Return [x, y] of the center of cell containing provided text 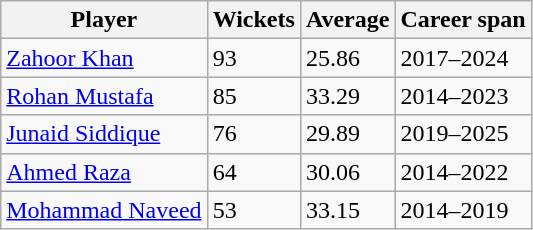
Ahmed Raza [104, 172]
2017–2024 [463, 58]
Career span [463, 20]
Rohan Mustafa [104, 96]
Average [348, 20]
25.86 [348, 58]
85 [254, 96]
33.15 [348, 210]
64 [254, 172]
53 [254, 210]
Wickets [254, 20]
76 [254, 134]
29.89 [348, 134]
93 [254, 58]
30.06 [348, 172]
Zahoor Khan [104, 58]
2014–2022 [463, 172]
2014–2019 [463, 210]
Player [104, 20]
2014–2023 [463, 96]
Mohammad Naveed [104, 210]
33.29 [348, 96]
Junaid Siddique [104, 134]
2019–2025 [463, 134]
